Return the (x, y) coordinate for the center point of the cell that contains the specified text.  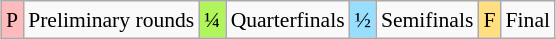
Quarterfinals (288, 20)
P (12, 20)
½ (363, 20)
F (489, 20)
Final (528, 20)
Preliminary rounds (111, 20)
Semifinals (427, 20)
¼ (212, 20)
